Output the (X, Y) coordinate of the center of the cell containing the given text.  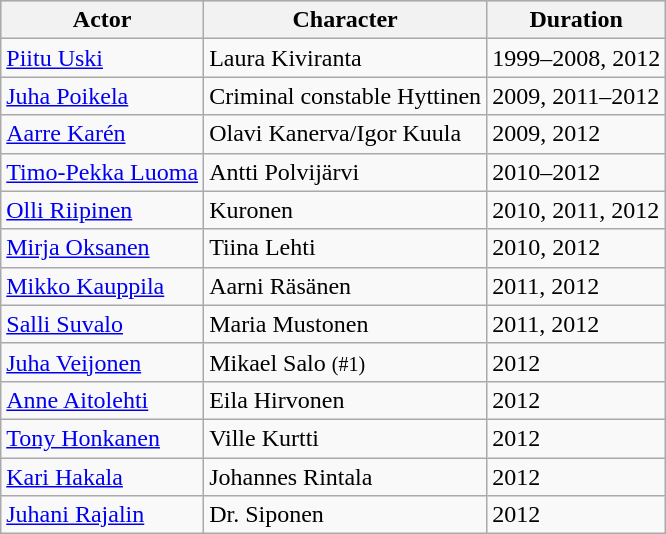
Mikael Salo (#1) (346, 362)
Tiina Lehti (346, 248)
Laura Kiviranta (346, 58)
Kuronen (346, 210)
Johannes Rintala (346, 477)
Maria Mustonen (346, 324)
Aarni Räsänen (346, 286)
2010–2012 (576, 172)
Kari Hakala (102, 477)
2010, 2012 (576, 248)
Mirja Oksanen (102, 248)
2009, 2012 (576, 134)
Mikko Kauppila (102, 286)
Eila Hirvonen (346, 400)
2009, 2011–2012 (576, 96)
Juha Veijonen (102, 362)
Olli Riipinen (102, 210)
Juha Poikela (102, 96)
Aarre Karén (102, 134)
Anne Aitolehti (102, 400)
Antti Polvijärvi (346, 172)
Juhani Rajalin (102, 515)
2010, 2011, 2012 (576, 210)
Actor (102, 20)
Olavi Kanerva/Igor Kuula (346, 134)
Character (346, 20)
Timo-Pekka Luoma (102, 172)
Criminal constable Hyttinen (346, 96)
Duration (576, 20)
Salli Suvalo (102, 324)
1999–2008, 2012 (576, 58)
Tony Honkanen (102, 438)
Dr. Siponen (346, 515)
Ville Kurtti (346, 438)
Piitu Uski (102, 58)
